For the text-containing cell, return its midpoint in [x, y] coordinate format. 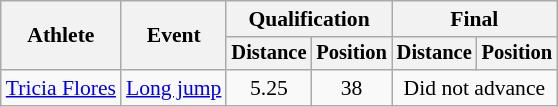
Event [174, 36]
Athlete [61, 36]
Tricia Flores [61, 88]
38 [351, 88]
Qualification [308, 19]
Did not advance [474, 88]
Final [474, 19]
Long jump [174, 88]
5.25 [268, 88]
